Determine the [x, y] coordinate at the center of the cell enclosing the given text.  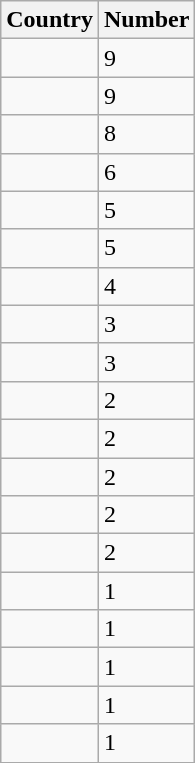
6 [146, 172]
4 [146, 286]
Country [50, 20]
Number [146, 20]
8 [146, 134]
